Determine the [x, y] coordinate at the center of the cell enclosing the given text.  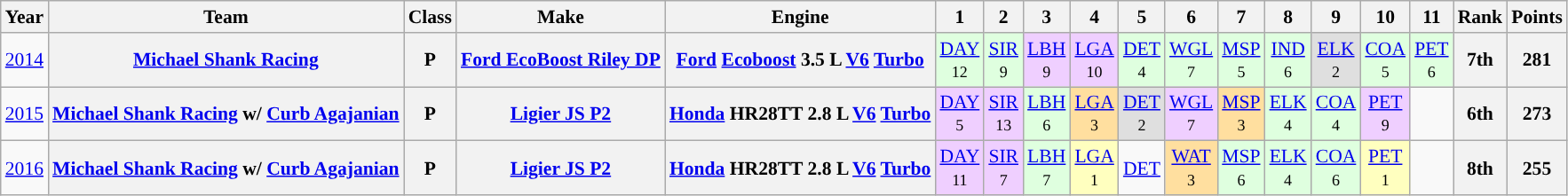
LBH6 [1046, 114]
MSP5 [1241, 60]
PET6 [1431, 60]
DAY11 [959, 169]
ELK2 [1336, 60]
Team [226, 17]
255 [1537, 169]
LGA1 [1094, 169]
Make [561, 17]
Ford EcoBoost Riley DP [561, 60]
Michael Shank Racing [226, 60]
DET2 [1142, 114]
MSP6 [1241, 169]
8th [1481, 169]
LBH7 [1046, 169]
MSP3 [1241, 114]
Points [1537, 17]
4 [1094, 17]
7 [1241, 17]
PET9 [1385, 114]
6th [1481, 114]
LBH9 [1046, 60]
2 [1003, 17]
Class [430, 17]
Engine [800, 17]
SIR7 [1003, 169]
Rank [1481, 17]
273 [1537, 114]
8 [1288, 17]
COA5 [1385, 60]
3 [1046, 17]
LGA3 [1094, 114]
Year [25, 17]
5 [1142, 17]
SIR9 [1003, 60]
1 [959, 17]
7th [1481, 60]
DAY12 [959, 60]
LGA10 [1094, 60]
COA6 [1336, 169]
9 [1336, 17]
2014 [25, 60]
281 [1537, 60]
SIR13 [1003, 114]
DET [1142, 169]
10 [1385, 17]
Ford Ecoboost 3.5 L V6 Turbo [800, 60]
IND6 [1288, 60]
WAT3 [1192, 169]
PET1 [1385, 169]
11 [1431, 17]
DAY5 [959, 114]
2016 [25, 169]
DET4 [1142, 60]
COA4 [1336, 114]
6 [1192, 17]
2015 [25, 114]
